Find where the given text appears and provide that cell's center as (X, Y) coordinate. 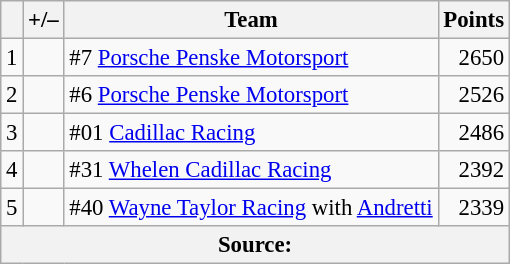
#40 Wayne Taylor Racing with Andretti (251, 208)
Team (251, 20)
#01 Cadillac Racing (251, 133)
5 (12, 208)
2650 (474, 58)
2 (12, 95)
+/– (44, 20)
#7 Porsche Penske Motorsport (251, 58)
1 (12, 58)
#31 Whelen Cadillac Racing (251, 170)
2339 (474, 208)
Source: (256, 245)
#6 Porsche Penske Motorsport (251, 95)
2486 (474, 133)
2526 (474, 95)
2392 (474, 170)
3 (12, 133)
4 (12, 170)
Points (474, 20)
